Return the [X, Y] coordinate for the center point of the cell that contains the specified text.  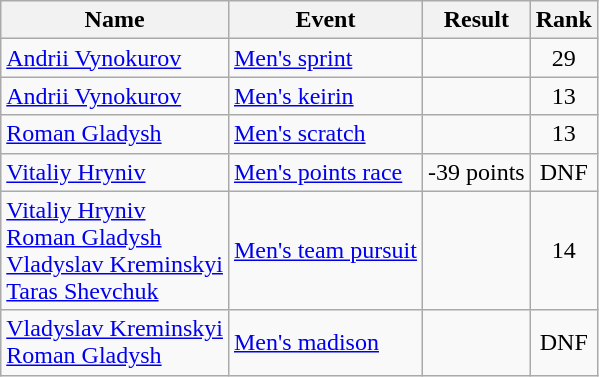
Rank [564, 20]
29 [564, 58]
Vladyslav KreminskyiRoman Gladysh [115, 342]
Men's points race [325, 172]
Men's scratch [325, 134]
Vitaliy HrynivRoman GladyshVladyslav KreminskyiTaras Shevchuk [115, 250]
Roman Gladysh [115, 134]
Vitaliy Hryniv [115, 172]
Men's team pursuit [325, 250]
Name [115, 20]
Men's keirin [325, 96]
Event [325, 20]
Result [476, 20]
Men's sprint [325, 58]
Men's madison [325, 342]
-39 points [476, 172]
14 [564, 250]
